Return the (x, y) coordinate for the center point of the cell that contains the specified text.  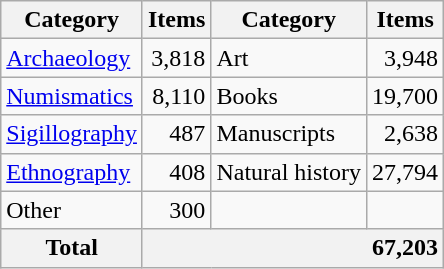
Ethnography (72, 172)
67,203 (292, 248)
Other (72, 210)
3,948 (406, 58)
487 (176, 134)
408 (176, 172)
19,700 (406, 96)
Natural history (289, 172)
Sigillography (72, 134)
Total (72, 248)
8,110 (176, 96)
Books (289, 96)
300 (176, 210)
3,818 (176, 58)
Numismatics (72, 96)
Art (289, 58)
27,794 (406, 172)
Archaeology (72, 58)
2,638 (406, 134)
Manuscripts (289, 134)
